Determine the (X, Y) coordinate at the center of the cell enclosing the given text.  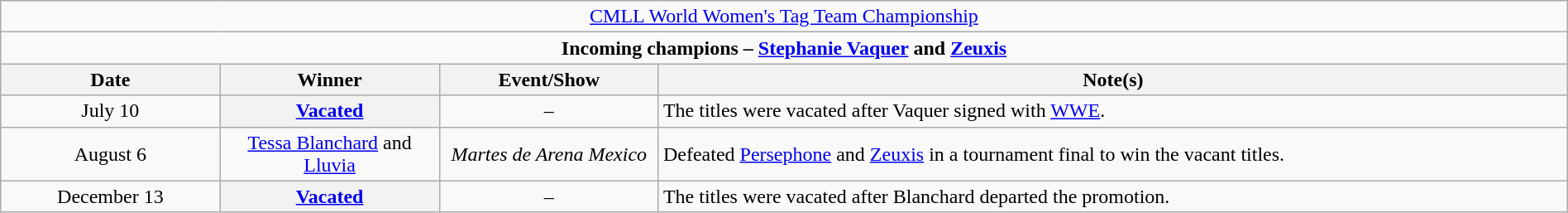
CMLL World Women's Tag Team Championship (784, 17)
Martes de Arena Mexico (549, 154)
Incoming champions – Stephanie Vaquer and Zeuxis (784, 48)
The titles were vacated after Blanchard departed the promotion. (1113, 196)
Event/Show (549, 80)
Tessa Blanchard and Lluvia (329, 154)
The titles were vacated after Vaquer signed with WWE. (1113, 111)
Note(s) (1113, 80)
August 6 (111, 154)
Date (111, 80)
Winner (329, 80)
December 13 (111, 196)
July 10 (111, 111)
Defeated Persephone and Zeuxis in a tournament final to win the vacant titles. (1113, 154)
